Scan for the cell matching the given text and deliver its (x, y) coordinate at center. 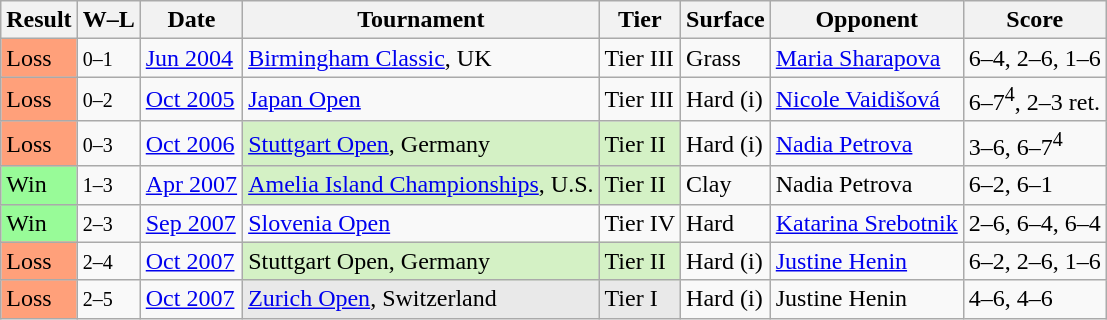
4–6, 4–6 (1034, 299)
Maria Sharapova (866, 58)
2–4 (108, 261)
Tier IV (640, 223)
Slovenia Open (421, 223)
2–5 (108, 299)
Tier I (640, 299)
2–6, 6–4, 6–4 (1034, 223)
Oct 2006 (191, 144)
0–3 (108, 144)
0–1 (108, 58)
Hard (726, 223)
6–4, 2–6, 1–6 (1034, 58)
Surface (726, 20)
Sep 2007 (191, 223)
W–L (108, 20)
2–3 (108, 223)
6–2, 2–6, 1–6 (1034, 261)
Opponent (866, 20)
Jun 2004 (191, 58)
Oct 2005 (191, 100)
Katarina Srebotnik (866, 223)
Nicole Vaidišová (866, 100)
Clay (726, 185)
3–6, 6–74 (1034, 144)
Tournament (421, 20)
Date (191, 20)
Score (1034, 20)
Result (39, 20)
Apr 2007 (191, 185)
Birmingham Classic, UK (421, 58)
1–3 (108, 185)
6–2, 6–1 (1034, 185)
Grass (726, 58)
Amelia Island Championships, U.S. (421, 185)
0–2 (108, 100)
Tier (640, 20)
Japan Open (421, 100)
Zurich Open, Switzerland (421, 299)
6–74, 2–3 ret. (1034, 100)
